Provide the [X, Y] coordinate of the cell's center where the given text is located.  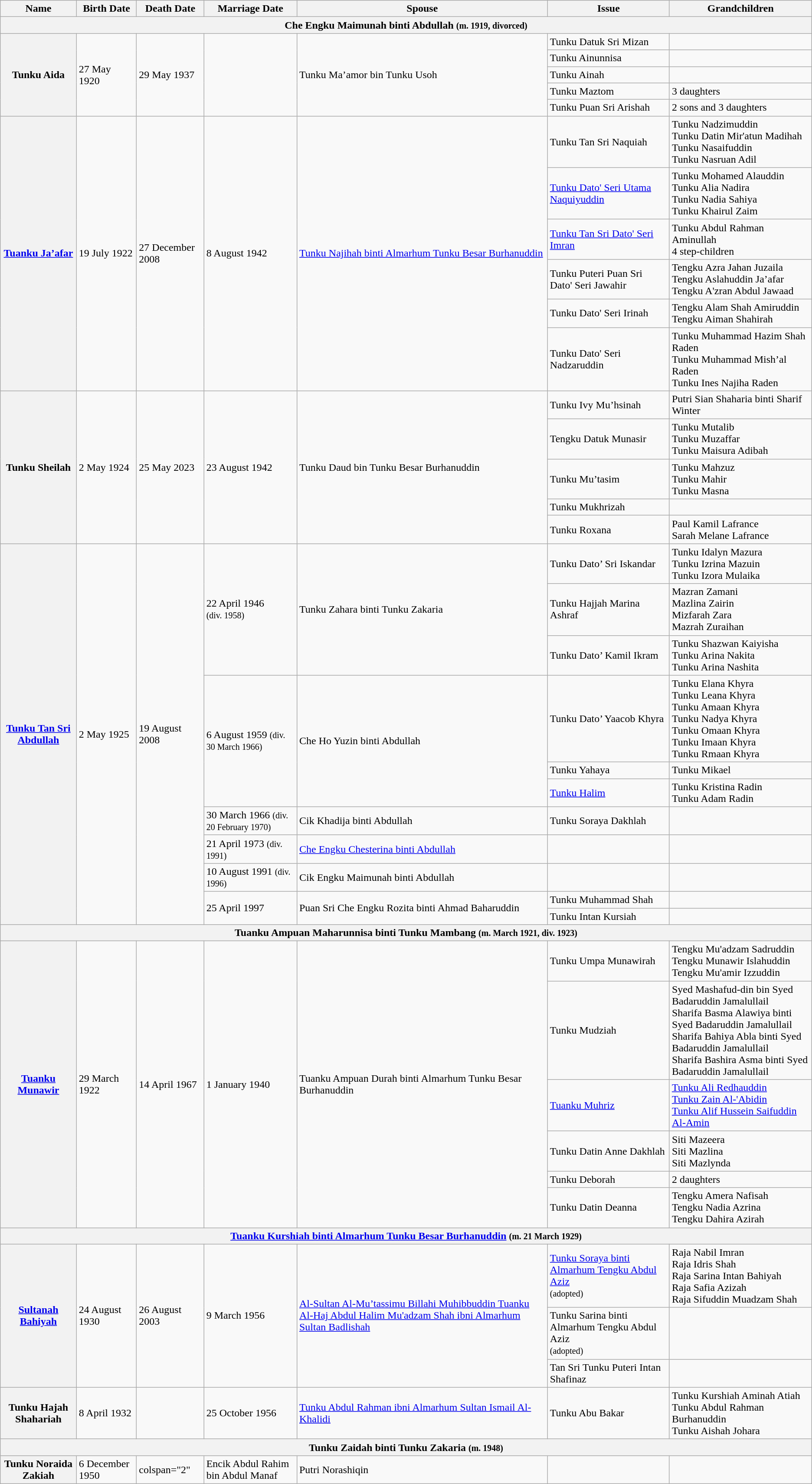
Putri Norashiqin [422, 1469]
Tunku Yahaya [608, 770]
Tunku Ma’amor bin Tunku Usoh [422, 75]
Tunku Dato’ Yaacob Khyra [608, 719]
Tunku Tan Sri Abdullah [38, 734]
Tunku Abu Bakar [608, 1413]
Tunku Hajah Shahariah [38, 1413]
Che Engku Maimunah binti Abdullah (m. 1919, divorced) [406, 25]
29 March 1922 [107, 1084]
Cik Khadija binti Abdullah [422, 821]
Tunku Noraida Zakiah [38, 1469]
Tunku Intan Kursiah [608, 916]
Tunku Hajjah Marina Ashraf [608, 609]
Tunku Abdul Rahman ibni Almarhum Sultan Ismail Al-Khalidi [422, 1413]
Tunku Ainah [608, 75]
27 May 1920 [107, 75]
23 August 1942 [250, 467]
Tunku Aida [38, 75]
Tunku Muhammad Hazim Shah RadenTunku Muhammad Mish’al RadenTunku Ines Najiha Raden [740, 359]
1 January 1940 [250, 1084]
Tuanku Ampuan Maharunnisa binti Tunku Mambang (m. March 1921, div. 1923) [406, 933]
Tuanku Kurshiah binti Almarhum Tunku Besar Burhanuddin (m. 21 March 1929) [406, 1236]
Che Ho Yuzin binti Abdullah [422, 741]
Sultanah Bahiyah [38, 1316]
Tunku Mudziah [608, 1030]
30 March 1966 (div. 20 February 1970) [250, 821]
Encik Abdul Rahim bin Abdul Manaf [250, 1469]
19 July 1922 [107, 253]
Tunku Datin Anne Dakhlah [608, 1151]
26 August 2003 [170, 1316]
Tunku Tan Sri Dato' Seri Imran [608, 239]
Tunku Dato' Seri Nadzaruddin [608, 359]
Tunku Muhammad Shah [608, 900]
Tuanku Ampuan Durah binti Almarhum Tunku Besar Burhanuddin [422, 1084]
Tunku MutalibTunku MuzaffarTunku Maisura Adibah [740, 439]
Tuanku Ja’afar [38, 253]
Tunku Najihah binti Almarhum Tunku Besar Burhanuddin [422, 253]
Tunku Zahara binti Tunku Zakaria [422, 609]
Tengku Mu'adzam SadruddinTengku Munawir IslahuddinTengku Mu'amir Izzuddin [740, 961]
Raja Nabil ImranRaja Idris ShahRaja Sarina Intan BahiyahRaja Safia AzizahRaja Sifuddin Muadzam Shah [740, 1276]
Tunku Datuk Sri Mizan [608, 42]
Che Engku Chesterina binti Abdullah [422, 849]
Tunku MahzuzTunku MahirTunku Masna [740, 479]
25 October 1956 [250, 1413]
24 August 1930 [107, 1316]
Marriage Date [250, 9]
Tunku Sheilah [38, 467]
Tunku Deborah [608, 1179]
2 May 1925 [107, 734]
Tunku Tan Sri Naquiah [608, 141]
Tunku Ali RedhauddinTunku Zain Al-'AbidinTunku Alif Hussein Saifuddin Al-Amin [740, 1106]
3 daughters [740, 91]
10 August 1991 (div. 1996) [250, 877]
Spouse [422, 9]
Name [38, 9]
Tunku Dato’ Sri Iskandar [608, 564]
Puan Sri Che Engku Rozita binti Ahmad Baharuddin [422, 908]
Tunku Mukhrizah [608, 507]
Tengku Amera NafisahTengku Nadia AzrinaTengku Dahira Azirah [740, 1208]
Paul Kamil LafranceSarah Melane Lafrance [740, 529]
Tunku Abdul Rahman Aminullah4 step-children [740, 239]
Tunku Umpa Munawirah [608, 961]
Grandchildren [740, 9]
Putri Sian Shaharia binti Sharif Winter [740, 405]
Issue [608, 9]
Tunku Shazwan KaiyishaTunku Arina NakitaTunku Arina Nashita [740, 655]
25 May 2023 [170, 467]
27 December 2008 [170, 253]
Tan Sri Tunku Puteri Intan Shafinaz [608, 1373]
Siti MazeeraSiti MazlinaSiti Mazlynda [740, 1151]
Tuanku Muhriz [608, 1106]
8 April 1932 [107, 1413]
Tuanku Munawir [38, 1084]
Tunku Elana KhyraTunku Leana KhyraTunku Amaan KhyraTunku Nadya KhyraTunku Omaan KhyraTunku Imaan KhyraTunku Rmaan Khyra [740, 719]
Tunku Ivy Mu’hsinah [608, 405]
Birth Date [107, 9]
Tunku Daud bin Tunku Besar Burhanuddin [422, 467]
Tunku Kurshiah Aminah AtiahTunku Abdul Rahman BurhanuddinTunku Aishah Johara [740, 1413]
2 daughters [740, 1179]
Tunku Puteri Puan Sri Dato' Seri Jawahir [608, 279]
Tunku Maztom [608, 91]
25 April 1997 [250, 908]
19 August 2008 [170, 734]
Mazran ZamaniMazlina ZairinMizfarah ZaraMazrah Zuraihan [740, 609]
Tunku Dato' Seri Irinah [608, 313]
Tunku Puan Sri Arishah [608, 108]
29 May 1937 [170, 75]
Al-Sultan Al-Mu’tassimu Billahi Muhibbuddin Tuanku Al-Haj Abdul Halim Mu'adzam Shah ibni Almarhum Sultan Badlishah [422, 1316]
Death Date [170, 9]
Tunku Zaidah binti Tunku Zakaria (m. 1948) [406, 1447]
Tunku Soraya binti Almarhum Tengku Abdul Aziz(adopted) [608, 1276]
8 August 1942 [250, 253]
Tunku Roxana [608, 529]
Tengku Azra Jahan JuzailaTengku Aslahuddin Ja’afarTengku A'zran Abdul Jawaad [740, 279]
Tengku Alam Shah AmiruddinTengku Aiman Shahirah [740, 313]
Tunku Sarina binti Almarhum Tengku Abdul Aziz(adopted) [608, 1333]
6 August 1959 (div. 30 March 1966) [250, 741]
9 March 1956 [250, 1316]
2 sons and 3 daughters [740, 108]
Tunku NadzimuddinTunku Datin Mir'atun MadihahTunku NasaifuddinTunku Nasruan Adil [740, 141]
Tunku Mikael [740, 770]
Tunku Dato’ Kamil Ikram [608, 655]
22 April 1946(div. 1958) [250, 609]
2 May 1924 [107, 467]
Tengku Datuk Munasir [608, 439]
Cik Engku Maimunah binti Abdullah [422, 877]
Tunku Halim [608, 792]
21 April 1973 (div. 1991) [250, 849]
colspan="2" [170, 1469]
Tunku Datin Deanna [608, 1208]
Tunku Mu’tasim [608, 479]
6 December 1950 [107, 1469]
Tunku Soraya Dakhlah [608, 821]
Tunku Kristina RadinTunku Adam Radin [740, 792]
Tunku Ainunnisa [608, 58]
Tunku Dato' Seri Utama Naquiyuddin [608, 194]
Tunku Mohamed AlauddinTunku Alia NadiraTunku Nadia SahiyaTunku Khairul Zaim [740, 194]
14 April 1967 [170, 1084]
Tunku Idalyn MazuraTunku Izrina MazuinTunku Izora Mulaika [740, 564]
